Find where the given text appears and provide that cell's center as (x, y) coordinate. 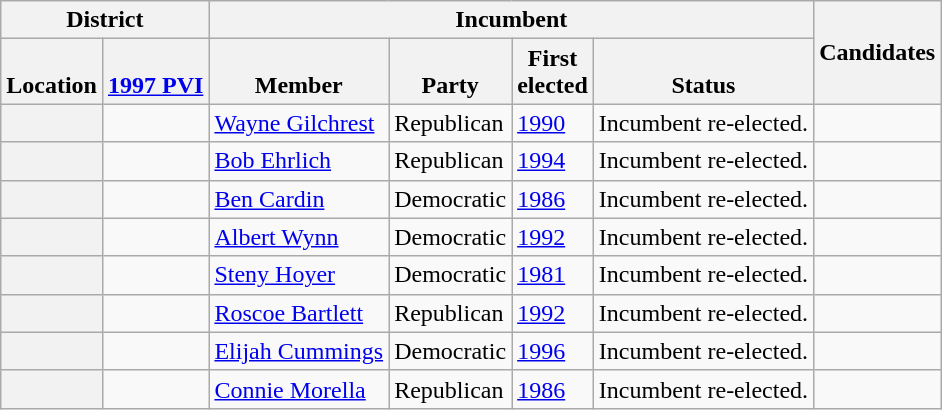
Status (703, 72)
Member (299, 72)
Bob Ehrlich (299, 161)
District (105, 20)
Wayne Gilchrest (299, 123)
1997 PVI (155, 72)
Connie Morella (299, 389)
Firstelected (553, 72)
Location (52, 72)
1981 (553, 275)
Roscoe Bartlett (299, 313)
1994 (553, 161)
Steny Hoyer (299, 275)
Elijah Cummings (299, 351)
Candidates (878, 52)
Albert Wynn (299, 237)
Party (450, 72)
Ben Cardin (299, 199)
Incumbent (512, 20)
1990 (553, 123)
1996 (553, 351)
